From the cell containing the given text, extract its center point as [X, Y] coordinate. 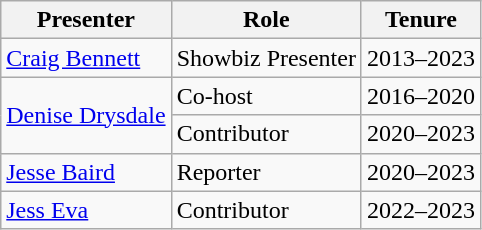
Jesse Baird [86, 172]
Showbiz Presenter [266, 58]
Reporter [266, 172]
2013–2023 [420, 58]
Presenter [86, 20]
Role [266, 20]
Craig Bennett [86, 58]
2016–2020 [420, 96]
2022–2023 [420, 210]
Tenure [420, 20]
Jess Eva [86, 210]
Co-host [266, 96]
Denise Drysdale [86, 115]
